Output the [x, y] coordinate of the center of the cell containing the given text.  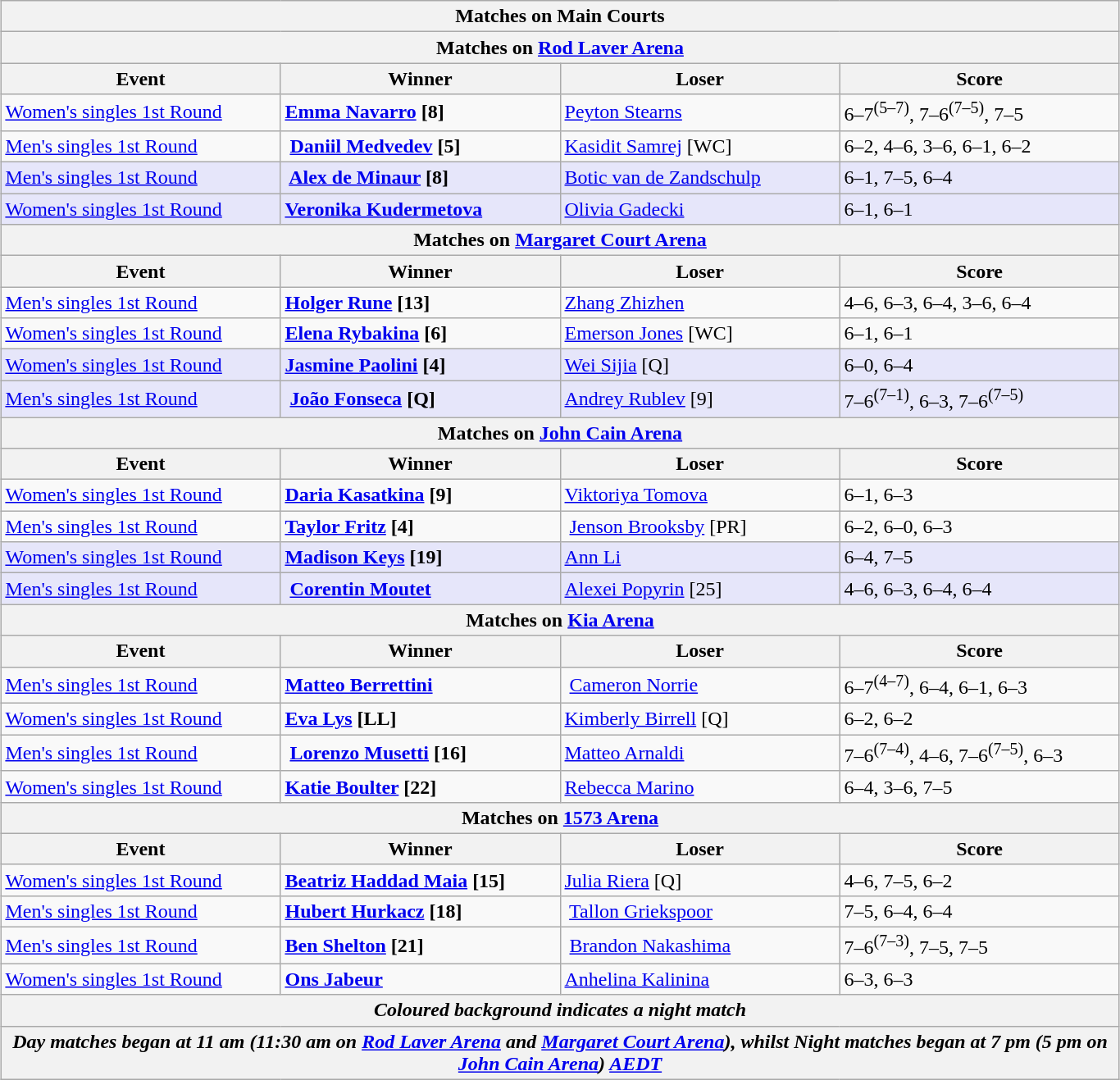
Zhang Zhizhen [700, 303]
Daniil Medvedev [5] [420, 146]
7–6(7–3), 7–5, 7–5 [979, 946]
Matches on 1573 Arena [560, 818]
Elena Rybakina [6] [420, 334]
6–2, 6–0, 6–3 [979, 526]
Ons Jabeur [420, 979]
Kimberly Birrell [Q] [700, 719]
Daria Kasatkina [9] [420, 495]
Brandon Nakashima [700, 946]
Alex de Minaur [8] [420, 178]
6–4, 3–6, 7–5 [979, 786]
Matteo Berrettini [420, 686]
Matches on Kia Arena [560, 620]
6–2, 4–6, 3–6, 6–1, 6–2 [979, 146]
Emma Navarro [8] [420, 113]
Julia Riera [Q] [700, 880]
Jenson Brooksby [PR] [700, 526]
Matteo Arnaldi [700, 753]
Hubert Hurkacz [18] [420, 911]
Peyton Stearns [700, 113]
4–6, 7–5, 6–2 [979, 880]
Coloured background indicates a night match [560, 1010]
Matches on Rod Laver Arena [560, 48]
Botic van de Zandschulp [700, 178]
Beatriz Haddad Maia [15] [420, 880]
7–6(7–1), 6–3, 7–6(7–5) [979, 399]
Jasmine Paolini [4] [420, 365]
Lorenzo Musetti [16] [420, 753]
Emerson Jones [WC] [700, 334]
Olivia Gadecki [700, 209]
6–1, 7–5, 6–4 [979, 178]
Matches on Main Courts [560, 16]
6–4, 7–5 [979, 558]
Rebecca Marino [700, 786]
Corentin Moutet [420, 589]
Matches on John Cain Arena [560, 433]
Day matches began at 11 am (11:30 am on Rod Laver Arena and Margaret Court Arena), whilst Night matches began at 7 pm (5 pm on John Cain Arena) AEDT [560, 1053]
7–6(7–4), 4–6, 7–6(7–5), 6–3 [979, 753]
Viktoriya Tomova [700, 495]
Kasidit Samrej [WC] [700, 146]
6–3, 6–3 [979, 979]
4–6, 6–3, 6–4, 3–6, 6–4 [979, 303]
Tallon Griekspoor [700, 911]
Veronika Kudermetova [420, 209]
Holger Rune [13] [420, 303]
6–2, 6–2 [979, 719]
Madison Keys [19] [420, 558]
6–7(5–7), 7–6(7–5), 7–5 [979, 113]
Wei Sijia [Q] [700, 365]
Eva Lys [LL] [420, 719]
Katie Boulter [22] [420, 786]
6–1, 6–3 [979, 495]
João Fonseca [Q] [420, 399]
4–6, 6–3, 6–4, 6–4 [979, 589]
Ben Shelton [21] [420, 946]
Anhelina Kalinina [700, 979]
Andrey Rublev [9] [700, 399]
Taylor Fritz [4] [420, 526]
Cameron Norrie [700, 686]
Ann Li [700, 558]
7–5, 6–4, 6–4 [979, 911]
Matches on Margaret Court Arena [560, 240]
Alexei Popyrin [25] [700, 589]
6–7(4–7), 6–4, 6–1, 6–3 [979, 686]
6–0, 6–4 [979, 365]
